From the cell containing the given text, extract its center point as [X, Y] coordinate. 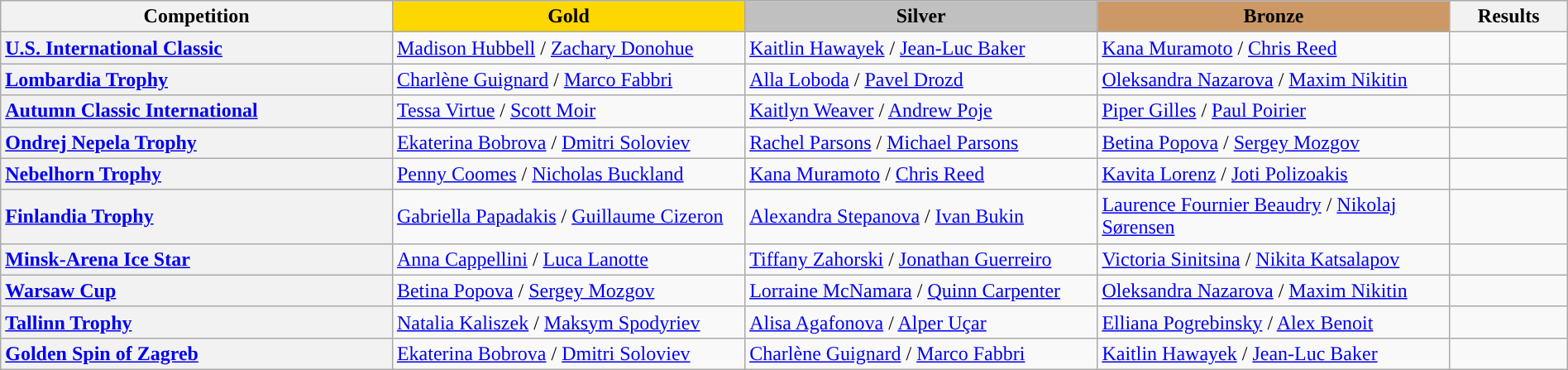
Victoria Sinitsina / Nikita Katsalapov [1274, 259]
Madison Hubbell / Zachary Donohue [568, 48]
Lorraine McNamara / Quinn Carpenter [921, 291]
Finlandia Trophy [197, 217]
Tessa Virtue / Scott Moir [568, 111]
Lombardia Trophy [197, 79]
U.S. International Classic [197, 48]
Competition [197, 17]
Gabriella Papadakis / Guillaume Cizeron [568, 217]
Silver [921, 17]
Alla Loboda / Pavel Drozd [921, 79]
Minsk-Arena Ice Star [197, 259]
Rachel Parsons / Michael Parsons [921, 142]
Kavita Lorenz / Joti Polizoakis [1274, 174]
Tiffany Zahorski / Jonathan Guerreiro [921, 259]
Laurence Fournier Beaudry / Nikolaj Sørensen [1274, 217]
Penny Coomes / Nicholas Buckland [568, 174]
Ondrej Nepela Trophy [197, 142]
Alisa Agafonova / Alper Uçar [921, 322]
Anna Cappellini / Luca Lanotte [568, 259]
Tallinn Trophy [197, 322]
Natalia Kaliszek / Maksym Spodyriev [568, 322]
Gold [568, 17]
Bronze [1274, 17]
Nebelhorn Trophy [197, 174]
Golden Spin of Zagreb [197, 353]
Results [1508, 17]
Elliana Pogrebinsky / Alex Benoit [1274, 322]
Autumn Classic International [197, 111]
Warsaw Cup [197, 291]
Piper Gilles / Paul Poirier [1274, 111]
Alexandra Stepanova / Ivan Bukin [921, 217]
Kaitlyn Weaver / Andrew Poje [921, 111]
